Identify which cell holds the provided text, then report its [X, Y] central coordinate. 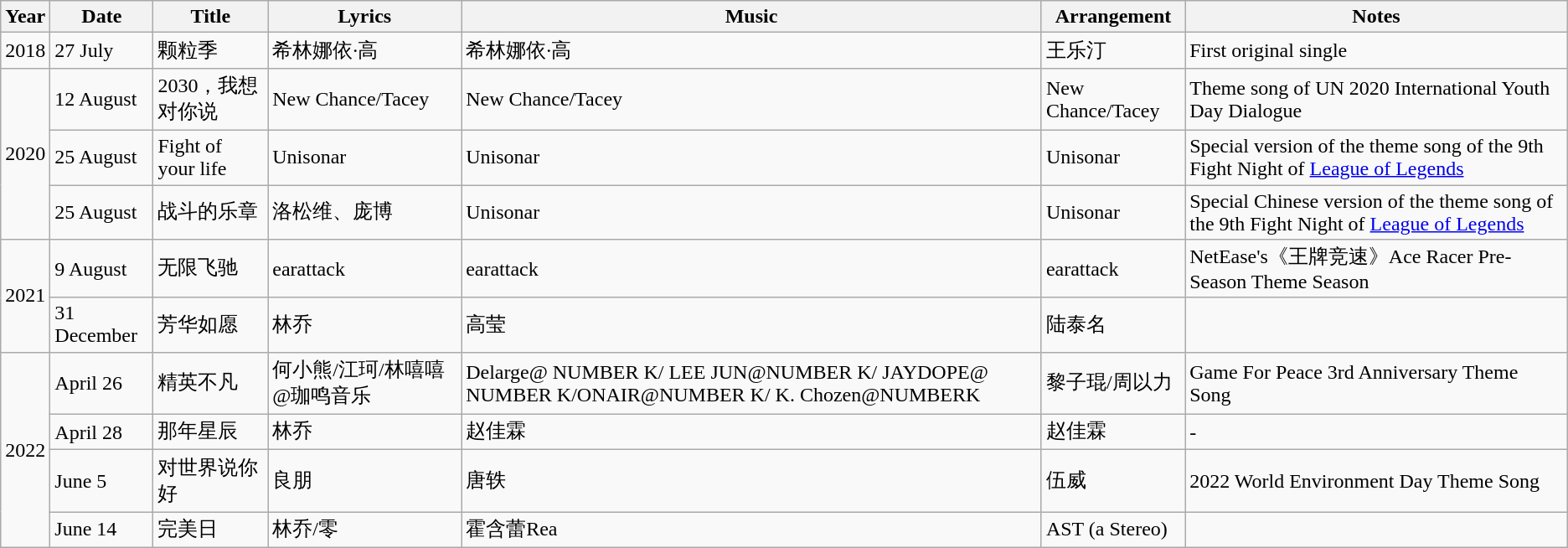
27 July [102, 50]
洛松维、庞博 [365, 211]
陆泰名 [1112, 325]
2022 [25, 449]
林乔/零 [365, 530]
黎子琨/周以力 [1112, 383]
NetEase's《王牌竞速》Ace Racer Pre-Season Theme Season [1377, 269]
2021 [25, 297]
良朋 [365, 481]
颗粒季 [211, 50]
伍威 [1112, 481]
Theme song of UN 2020 International Youth Day Dialogue [1377, 99]
Date [102, 17]
- [1377, 432]
2022 World Environment Day Theme Song [1377, 481]
无限飞驰 [211, 269]
12 August [102, 99]
April 26 [102, 383]
Game For Peace 3rd Anniversary Theme Song [1377, 383]
Year [25, 17]
那年星辰 [211, 432]
Music [752, 17]
战斗的乐章 [211, 211]
Notes [1377, 17]
9 August [102, 269]
对世界说你好 [211, 481]
Delarge@ NUMBER K/ LEE JUN@NUMBER K/ JAYDOPE@ NUMBER K/ONAIR@NUMBER K/ K. Chozen@NUMBERK [752, 383]
唐轶 [752, 481]
王乐汀 [1112, 50]
Special Chinese version of the theme song of the 9th Fight Night of League of Legends [1377, 211]
Lyrics [365, 17]
高莹 [752, 325]
芳华如愿 [211, 325]
霍含蕾Rea [752, 530]
Fight of your life [211, 158]
完美日 [211, 530]
Title [211, 17]
2020 [25, 153]
June 14 [102, 530]
April 28 [102, 432]
精英不凡 [211, 383]
First original single [1377, 50]
2018 [25, 50]
Special version of the theme song of the 9th Fight Night of League of Legends [1377, 158]
31 December [102, 325]
Arrangement [1112, 17]
何小熊/江珂/林嘻嘻@珈鸣音乐 [365, 383]
June 5 [102, 481]
AST (a Stereo) [1112, 530]
2030，我想对你说 [211, 99]
